Return [x, y] of the center of cell containing provided text 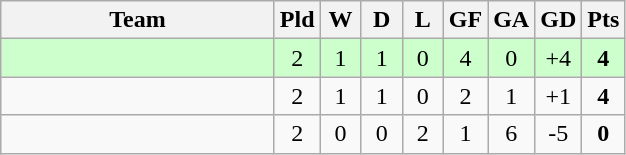
-5 [558, 134]
L [422, 20]
6 [512, 134]
Pts [604, 20]
Team [138, 20]
GD [558, 20]
+4 [558, 58]
+1 [558, 96]
GA [512, 20]
Pld [297, 20]
D [382, 20]
GF [465, 20]
W [340, 20]
